Search for the cell housing the specified text and yield its (x, y) center coordinate. 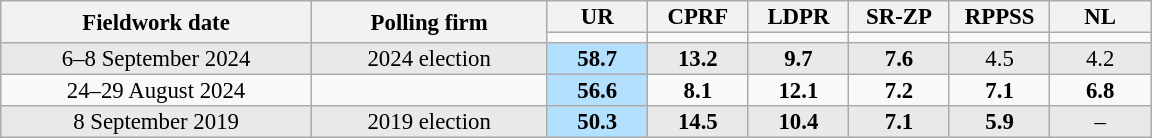
2024 election (429, 59)
4.5 (1000, 59)
12.1 (798, 91)
Fieldwork date (156, 22)
5.9 (1000, 122)
– (1100, 122)
SR-ZP (900, 17)
7.2 (900, 91)
2019 election (429, 122)
14.5 (698, 122)
58.7 (598, 59)
Polling firm (429, 22)
13.2 (698, 59)
10.4 (798, 122)
LDPR (798, 17)
NL (1100, 17)
24–29 August 2024 (156, 91)
9.7 (798, 59)
7.6 (900, 59)
RPPSS (1000, 17)
6–8 September 2024 (156, 59)
UR (598, 17)
50.3 (598, 122)
8 September 2019 (156, 122)
56.6 (598, 91)
CPRF (698, 17)
6.8 (1100, 91)
4.2 (1100, 59)
8.1 (698, 91)
